Identify which cell holds the provided text, then report its (X, Y) central coordinate. 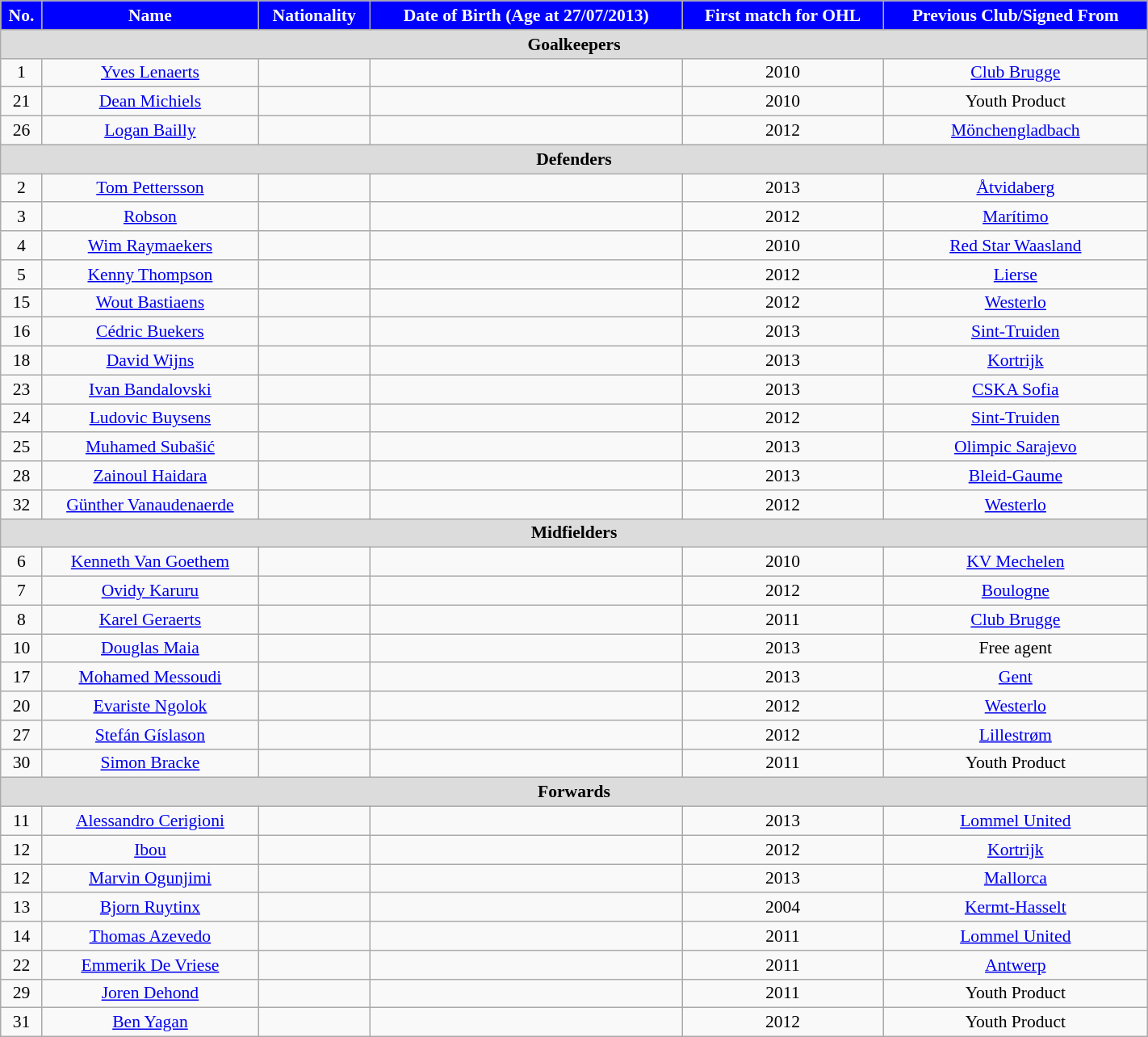
8 (21, 619)
Cédric Buekers (150, 332)
Simon Bracke (150, 763)
No. (21, 15)
Kenny Thompson (150, 275)
13 (21, 908)
22 (21, 965)
KV Mechelen (1016, 562)
Ibou (150, 850)
Ovidy Karuru (150, 591)
20 (21, 706)
Joren Dehond (150, 993)
Goalkeepers (574, 44)
25 (21, 447)
Red Star Waasland (1016, 246)
Thomas Azevedo (150, 936)
Wim Raymaekers (150, 246)
Evariste Ngolok (150, 706)
Date of Birth (Age at 27/07/2013) (526, 15)
Boulogne (1016, 591)
14 (21, 936)
Free agent (1016, 649)
15 (21, 303)
Nationality (315, 15)
Name (150, 15)
Mallorca (1016, 879)
4 (21, 246)
Previous Club/Signed From (1016, 15)
Midfielders (574, 533)
Kenneth Van Goethem (150, 562)
Muhamed Subašić (150, 447)
Bjorn Ruytinx (150, 908)
Forwards (574, 792)
Ludovic Buysens (150, 418)
24 (21, 418)
Emmerik De Vriese (150, 965)
Logan Bailly (150, 131)
21 (21, 102)
David Wijns (150, 361)
Ivan Bandalovski (150, 389)
2 (21, 188)
Yves Lenaerts (150, 73)
Robson (150, 217)
CSKA Sofia (1016, 389)
17 (21, 678)
Tom Pettersson (150, 188)
Stefán Gíslason (150, 735)
5 (21, 275)
Douglas Maia (150, 649)
Åtvidaberg (1016, 188)
32 (21, 505)
29 (21, 993)
Mönchengladbach (1016, 131)
Lierse (1016, 275)
Olimpic Sarajevo (1016, 447)
3 (21, 217)
18 (21, 361)
2004 (783, 908)
Kermt-Hasselt (1016, 908)
Zainoul Haidara (150, 476)
Dean Michiels (150, 102)
Lillestrøm (1016, 735)
Antwerp (1016, 965)
7 (21, 591)
27 (21, 735)
Karel Geraerts (150, 619)
28 (21, 476)
Defenders (574, 159)
1 (21, 73)
23 (21, 389)
Ben Yagan (150, 1022)
26 (21, 131)
31 (21, 1022)
First match for OHL (783, 15)
Marvin Ogunjimi (150, 879)
Marítimo (1016, 217)
Gent (1016, 678)
Günther Vanaudenaerde (150, 505)
10 (21, 649)
Mohamed Messoudi (150, 678)
Alessandro Cerigioni (150, 821)
Bleid-Gaume (1016, 476)
30 (21, 763)
6 (21, 562)
16 (21, 332)
11 (21, 821)
Wout Bastiaens (150, 303)
